Pinpoint the cell where the given text exists, returning its (X, Y) midpoint coordinate. 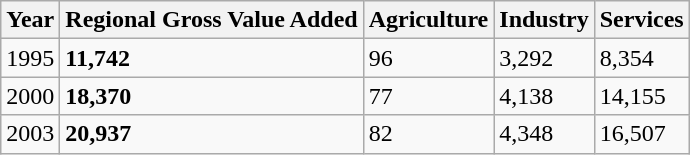
Year (30, 20)
96 (428, 58)
1995 (30, 58)
20,937 (212, 134)
82 (428, 134)
4,138 (544, 96)
3,292 (544, 58)
Agriculture (428, 20)
77 (428, 96)
14,155 (642, 96)
16,507 (642, 134)
Industry (544, 20)
Regional Gross Value Added (212, 20)
2003 (30, 134)
4,348 (544, 134)
2000 (30, 96)
8,354 (642, 58)
Services (642, 20)
18,370 (212, 96)
11,742 (212, 58)
